Search for the cell housing the specified text and yield its [X, Y] center coordinate. 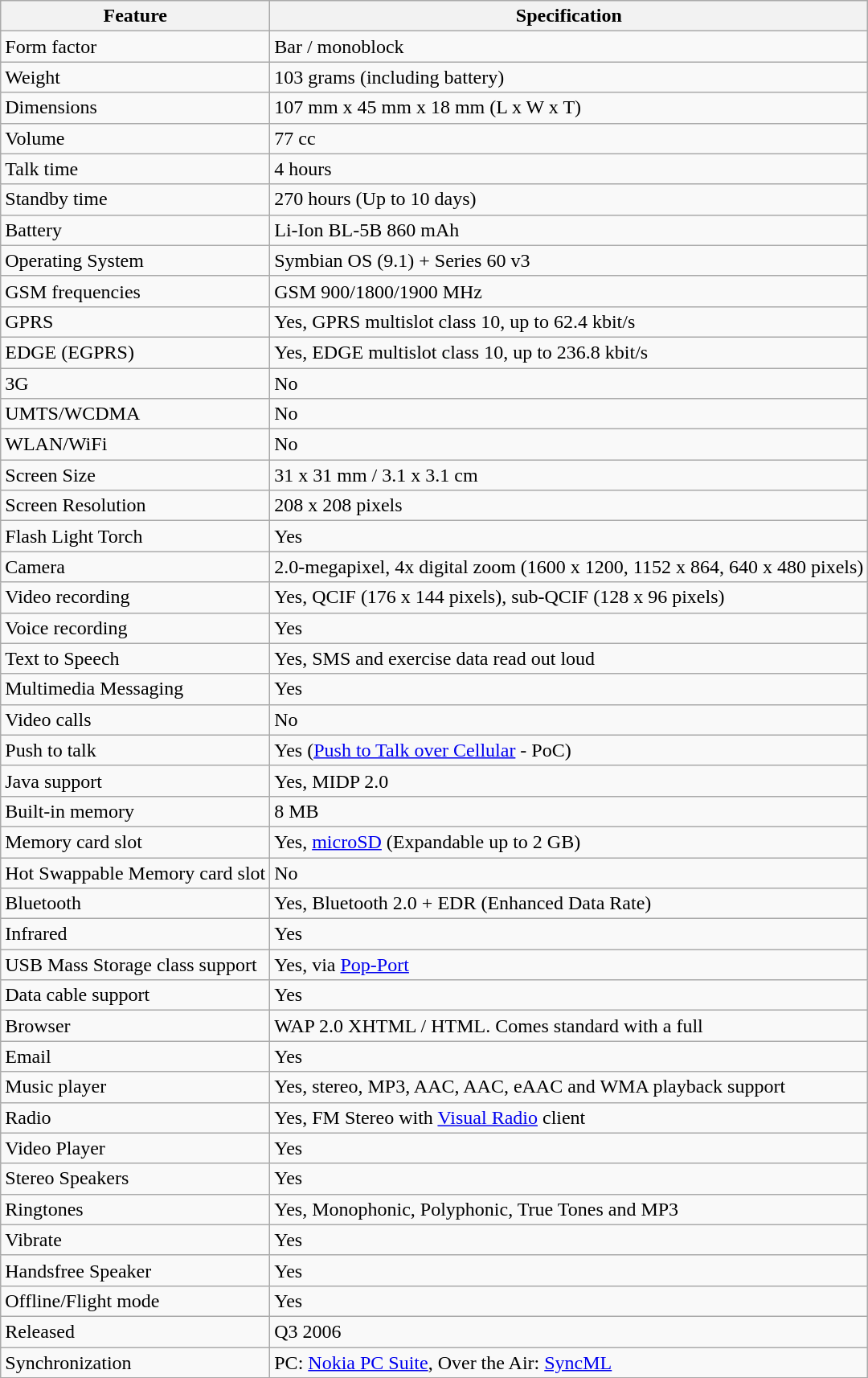
208 x 208 pixels [569, 506]
Yes, SMS and exercise data read out loud [569, 658]
Built-in memory [135, 811]
Camera [135, 567]
Video Player [135, 1148]
Specification [569, 16]
Email [135, 1056]
Flash Light Torch [135, 536]
Handsfree Speaker [135, 1270]
Yes, via Pop-Port [569, 965]
Yes, QCIF (176 x 144 pixels), sub-QCIF (128 x 96 pixels) [569, 597]
31 x 31 mm / 3.1 x 3.1 cm [569, 475]
Weight [135, 77]
Standby time [135, 199]
Bluetooth [135, 904]
WLAN/WiFi [135, 445]
Symbian OS (9.1) + Series 60 v3 [569, 260]
2.0-megapixel, 4x digital zoom (1600 x 1200, 1152 x 864, 640 x 480 pixels) [569, 567]
Radio [135, 1118]
GPRS [135, 322]
77 cc [569, 138]
Infrared [135, 934]
Operating System [135, 260]
Yes, GPRS multislot class 10, up to 62.4 kbit/s [569, 322]
Ringtones [135, 1209]
Browser [135, 1026]
Li-Ion BL-5B 860 mAh [569, 230]
Offline/Flight mode [135, 1301]
PC: Nokia PC Suite, Over the Air: SyncML [569, 1363]
Synchronization [135, 1363]
GSM frequencies [135, 291]
3G [135, 383]
Memory card slot [135, 842]
Yes, stereo, MP3, AAC, AAC, eAAC and WMA playback support [569, 1087]
Voice recording [135, 628]
Text to Speech [135, 658]
UMTS/WCDMA [135, 414]
Vibrate [135, 1240]
Java support [135, 781]
Video recording [135, 597]
Video calls [135, 720]
Yes, Bluetooth 2.0 + EDR (Enhanced Data Rate) [569, 904]
107 mm x 45 mm x 18 mm (L x W x T) [569, 108]
Multimedia Messaging [135, 689]
Yes, MIDP 2.0 [569, 781]
Yes (Push to Talk over Cellular - PoC) [569, 750]
Yes, Monophonic, Polyphonic, True Tones and MP3 [569, 1209]
Released [135, 1331]
Q3 2006 [569, 1331]
Yes, microSD (Expandable up to 2 GB) [569, 842]
8 MB [569, 811]
Talk time [135, 169]
Screen Resolution [135, 506]
Push to talk [135, 750]
Form factor [135, 47]
Dimensions [135, 108]
4 hours [569, 169]
GSM 900/1800/1900 MHz [569, 291]
WAP 2.0 XHTML / HTML. Comes standard with a full [569, 1026]
270 hours (Up to 10 days) [569, 199]
Bar / monoblock [569, 47]
Data cable support [135, 995]
Yes, FM Stereo with Visual Radio client [569, 1118]
103 grams (including battery) [569, 77]
Volume [135, 138]
Stereo Speakers [135, 1179]
EDGE (EGPRS) [135, 352]
Hot Swappable Memory card slot [135, 872]
Battery [135, 230]
Music player [135, 1087]
USB Mass Storage class support [135, 965]
Screen Size [135, 475]
Yes, EDGE multislot class 10, up to 236.8 kbit/s [569, 352]
Feature [135, 16]
